Provide the (X, Y) coordinate of the cell's center where the given text is located.  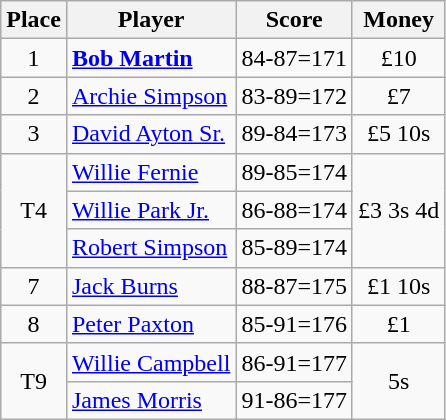
Willie Park Jr. (150, 210)
Willie Campbell (150, 362)
Robert Simpson (150, 248)
1 (34, 58)
T9 (34, 381)
85-91=176 (294, 324)
88-87=175 (294, 286)
83-89=172 (294, 96)
86-91=177 (294, 362)
£10 (398, 58)
James Morris (150, 400)
89-85=174 (294, 172)
85-89=174 (294, 248)
T4 (34, 210)
£7 (398, 96)
£3 3s 4d (398, 210)
89-84=173 (294, 134)
£1 10s (398, 286)
84-87=171 (294, 58)
3 (34, 134)
7 (34, 286)
Willie Fernie (150, 172)
£1 (398, 324)
Archie Simpson (150, 96)
Score (294, 20)
2 (34, 96)
86-88=174 (294, 210)
Money (398, 20)
£5 10s (398, 134)
91-86=177 (294, 400)
5s (398, 381)
Peter Paxton (150, 324)
David Ayton Sr. (150, 134)
Jack Burns (150, 286)
8 (34, 324)
Player (150, 20)
Place (34, 20)
Bob Martin (150, 58)
